Extract the (x, y) coordinate from the center of the cell holding the provided text.  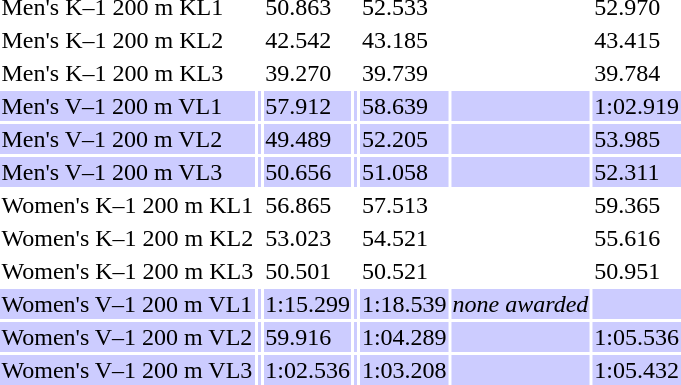
none awarded (520, 304)
52.205 (404, 139)
1:02.919 (637, 106)
50.656 (308, 172)
51.058 (404, 172)
53.023 (308, 238)
56.865 (308, 205)
43.415 (637, 40)
55.616 (637, 238)
Women's V–1 200 m VL3 (128, 370)
39.784 (637, 73)
42.542 (308, 40)
57.513 (404, 205)
53.985 (637, 139)
Men's K–1 200 m KL3 (128, 73)
1:02.536 (308, 370)
52.311 (637, 172)
43.185 (404, 40)
Women's V–1 200 m VL1 (128, 304)
1:05.432 (637, 370)
Women's K–1 200 m KL3 (128, 271)
1:04.289 (404, 337)
Men's V–1 200 m VL1 (128, 106)
Men's K–1 200 m KL2 (128, 40)
58.639 (404, 106)
1:03.208 (404, 370)
57.912 (308, 106)
50.951 (637, 271)
Women's K–1 200 m KL2 (128, 238)
Women's K–1 200 m KL1 (128, 205)
Men's V–1 200 m VL3 (128, 172)
49.489 (308, 139)
Women's V–1 200 m VL2 (128, 337)
54.521 (404, 238)
50.501 (308, 271)
59.365 (637, 205)
1:18.539 (404, 304)
1:15.299 (308, 304)
50.521 (404, 271)
59.916 (308, 337)
39.739 (404, 73)
Men's V–1 200 m VL2 (128, 139)
39.270 (308, 73)
1:05.536 (637, 337)
